Output the (X, Y) coordinate of the center of the cell containing the given text.  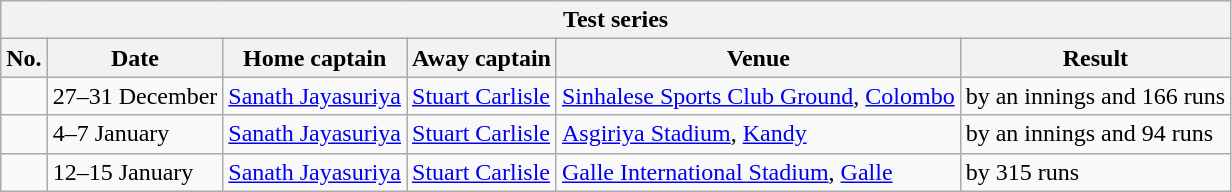
by 315 runs (1095, 172)
No. (24, 58)
Sinhalese Sports Club Ground, Colombo (758, 96)
Date (135, 58)
4–7 January (135, 134)
12–15 January (135, 172)
Galle International Stadium, Galle (758, 172)
Result (1095, 58)
Away captain (481, 58)
27–31 December (135, 96)
Asgiriya Stadium, Kandy (758, 134)
Home captain (315, 58)
by an innings and 94 runs (1095, 134)
Test series (616, 20)
by an innings and 166 runs (1095, 96)
Venue (758, 58)
